Scan for the cell matching the given text and deliver its [X, Y] coordinate at center. 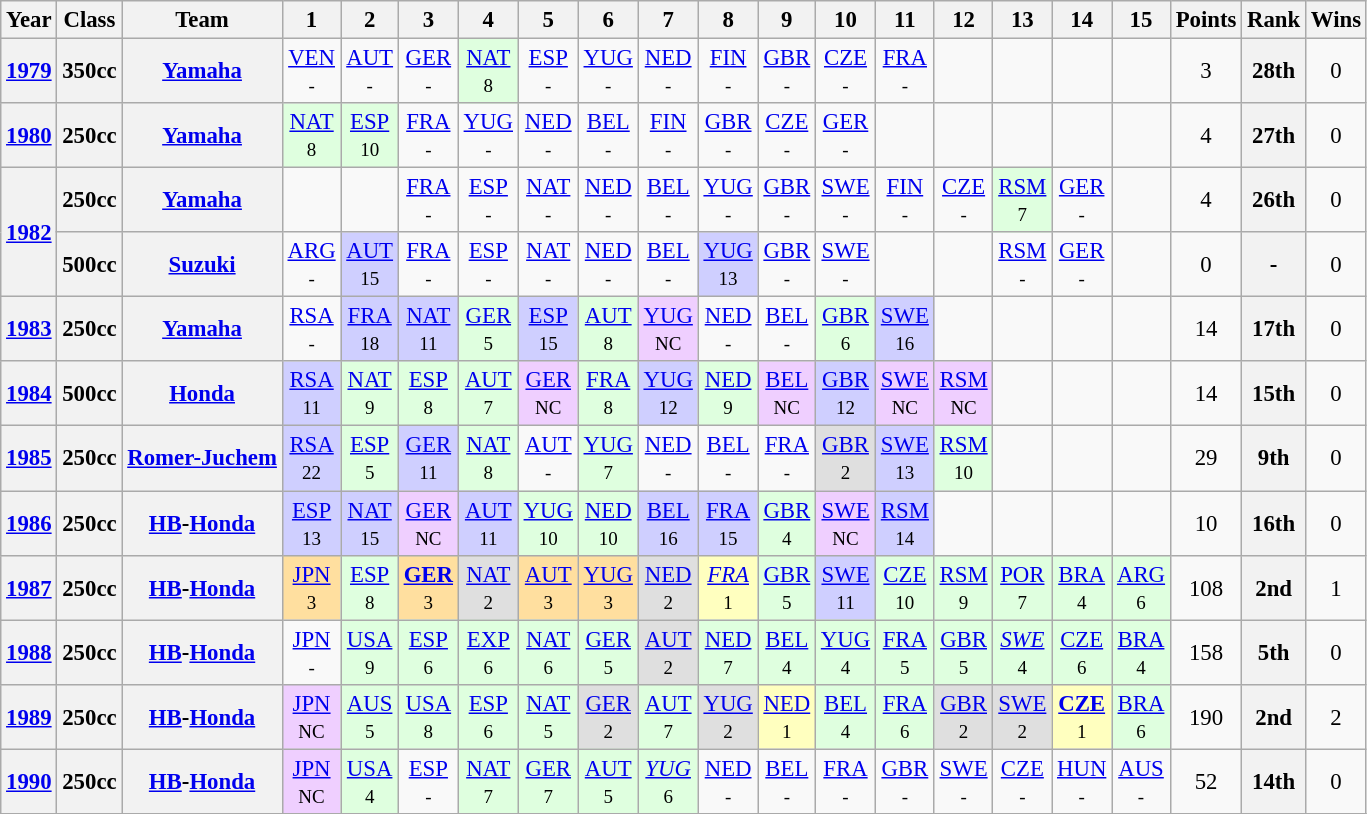
190 [1206, 716]
AUT5 [608, 782]
52 [1206, 782]
GBR4 [786, 524]
AUT3 [548, 588]
NAT9 [370, 394]
FRA18 [370, 330]
YUG7 [608, 458]
Year [29, 20]
- [1274, 264]
350cc [90, 72]
YUG4 [846, 652]
YUG6 [668, 782]
NED7 [728, 652]
NED2 [668, 588]
1980 [29, 136]
RSA22 [312, 458]
Team [202, 20]
17th [1274, 330]
5th [1274, 652]
AUT8 [608, 330]
5 [548, 20]
USA4 [370, 782]
HUN- [1082, 782]
FRA5 [904, 652]
BELNC [786, 394]
SWE13 [904, 458]
6 [608, 20]
1984 [29, 394]
GER7 [548, 782]
YUG13 [728, 264]
JPN- [312, 652]
NAT7 [488, 782]
USA9 [370, 652]
ESP5 [370, 458]
NAT6 [548, 652]
YUG3 [608, 588]
Rank [1274, 20]
RSM10 [964, 458]
RSM7 [1022, 200]
NED1 [786, 716]
NAT2 [488, 588]
RSA11 [312, 394]
AUT15 [370, 264]
GBR6 [846, 330]
NED9 [728, 394]
NAT11 [428, 330]
POR7 [1022, 588]
108 [1206, 588]
SWE4 [1022, 652]
Honda [202, 394]
ESP15 [548, 330]
FRA15 [728, 524]
BRA6 [1142, 716]
YUG10 [548, 524]
NAT5 [548, 716]
16th [1274, 524]
1982 [29, 232]
RSMNC [964, 394]
12 [964, 20]
15th [1274, 394]
ESP13 [312, 524]
ARG- [312, 264]
8 [728, 20]
SWE2 [1022, 716]
Wins [1336, 20]
FRA6 [904, 716]
1987 [29, 588]
GER11 [428, 458]
Romer-Juchem [202, 458]
1986 [29, 524]
ESP10 [370, 136]
1983 [29, 330]
Class [90, 20]
11 [904, 20]
Points [1206, 20]
AUT11 [488, 524]
9 [786, 20]
15 [1142, 20]
29 [1206, 458]
26th [1274, 200]
ARG6 [1142, 588]
SWE16 [904, 330]
CZE6 [1082, 652]
YUGNC [668, 330]
YUG12 [668, 394]
13 [1022, 20]
RSM- [1022, 264]
EXP6 [488, 652]
1988 [29, 652]
VEN- [312, 72]
NAT15 [370, 524]
14th [1274, 782]
SWE11 [846, 588]
RSM9 [964, 588]
27th [1274, 136]
1979 [29, 72]
Suzuki [202, 264]
AUS- [1142, 782]
158 [1206, 652]
FRA1 [728, 588]
1985 [29, 458]
NED10 [608, 524]
1990 [29, 782]
USA8 [428, 716]
AUT2 [668, 652]
CZE1 [1082, 716]
9th [1274, 458]
GER2 [608, 716]
FRA8 [608, 394]
GBR12 [846, 394]
AUS5 [370, 716]
CZE10 [904, 588]
GER3 [428, 588]
JPN3 [312, 588]
RSM14 [904, 524]
28th [1274, 72]
7 [668, 20]
BEL16 [668, 524]
YUG2 [728, 716]
1989 [29, 716]
RSA- [312, 330]
